Capture the cell that displays the provided text and extract its [x, y] central coordinate. 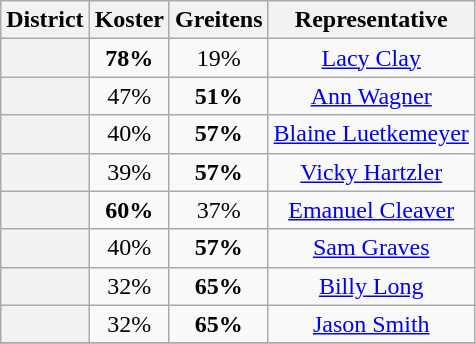
Billy Long [371, 286]
Greitens [218, 20]
Jason Smith [371, 324]
Lacy Clay [371, 58]
39% [129, 172]
19% [218, 58]
Ann Wagner [371, 96]
Emanuel Cleaver [371, 210]
District [45, 20]
Sam Graves [371, 248]
Vicky Hartzler [371, 172]
51% [218, 96]
Koster [129, 20]
78% [129, 58]
47% [129, 96]
Blaine Luetkemeyer [371, 134]
60% [129, 210]
37% [218, 210]
Representative [371, 20]
